Provide the (x, y) coordinate of the cell's center where the given text is located.  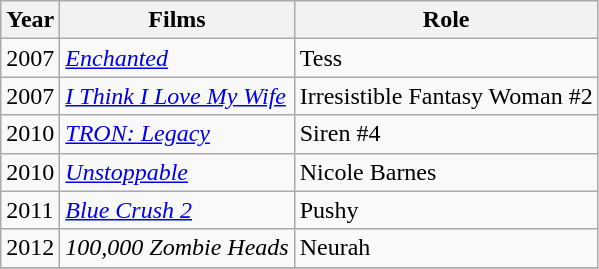
Irresistible Fantasy Woman #2 (446, 96)
Blue Crush 2 (177, 210)
I Think I Love My Wife (177, 96)
Siren #4 (446, 134)
TRON: Legacy (177, 134)
Pushy (446, 210)
Enchanted (177, 58)
Neurah (446, 248)
Films (177, 20)
2012 (30, 248)
Role (446, 20)
2011 (30, 210)
Nicole Barnes (446, 172)
100,000 Zombie Heads (177, 248)
Unstoppable (177, 172)
Tess (446, 58)
Year (30, 20)
